Return the [x, y] coordinate for the center point of the cell that contains the specified text.  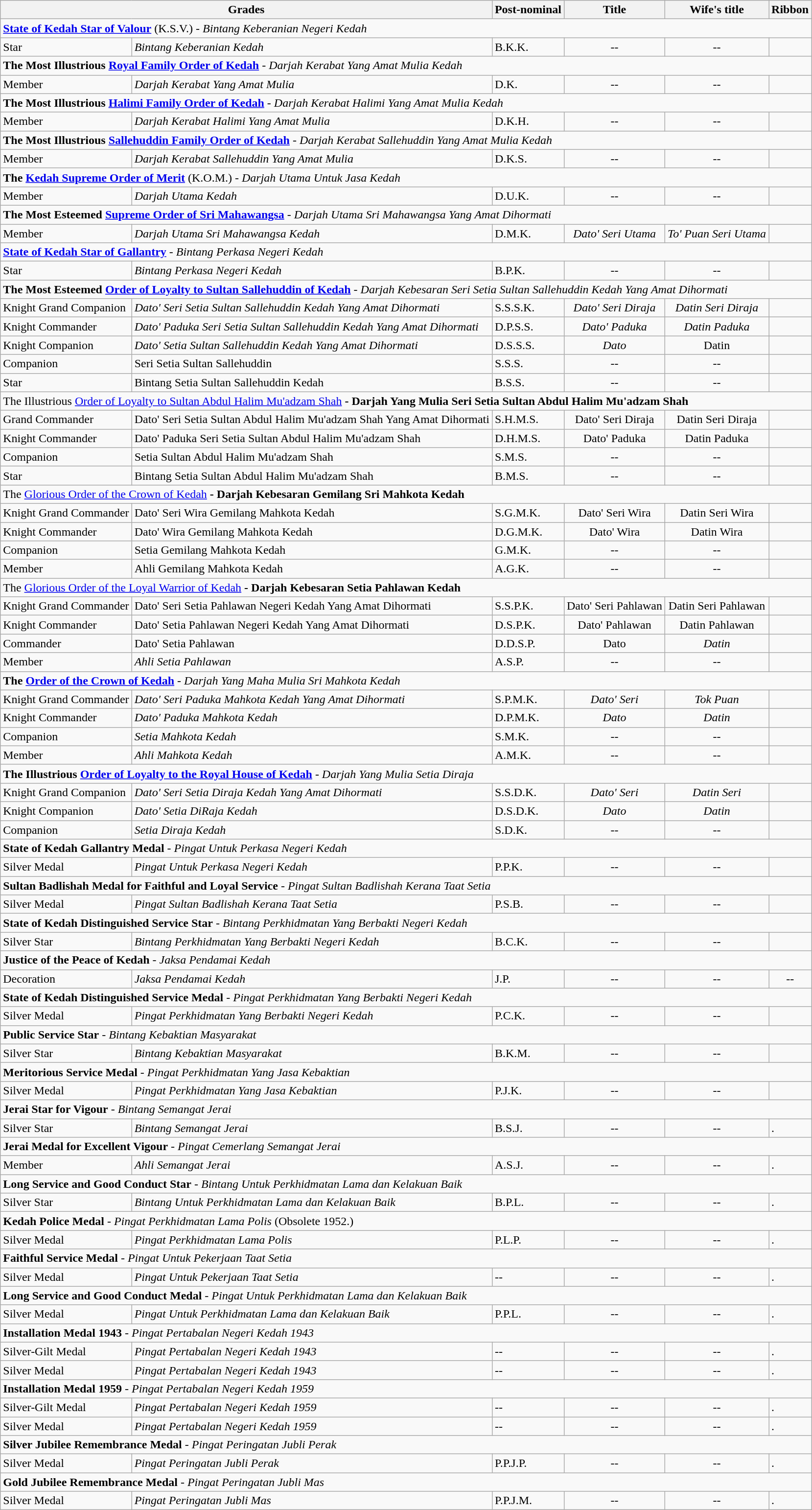
Bintang Kebaktian Masyarakat [312, 1053]
Jerai Medal for Excellent Vigour - Pingat Cemerlang Semangat Jerai [406, 1147]
State of Kedah Gallantry Medal - Pingat Untuk Perkasa Negeri Kedah [406, 849]
Setia Diraja Kedah [312, 830]
Jerai Star for Vigour - Bintang Semangat Jerai [406, 1109]
Dato' Pahlawan [614, 625]
Pingat Peringatan Jubli Mas [312, 1501]
Dato' Seri Setia Sultan Sallehuddin Kedah Yang Amat Dihormati [312, 308]
P.S.B. [528, 904]
B.S.S. [528, 382]
Installation Medal 1943 - Pingat Pertabalan Negeri Kedah 1943 [406, 1333]
Ahli Mahkota Kedah [312, 755]
The Most Illustrious Sallehuddin Family Order of Kedah - Darjah Kerabat Sallehuddin Yang Amat Mulia Kedah [406, 140]
Long Service and Good Conduct Medal - Pingat Untuk Perkhidmatan Lama dan Kelakuan Baik [406, 1296]
The Most Illustrious Royal Family Order of Kedah - Darjah Kerabat Yang Amat Mulia Kedah [406, 66]
P.P.J.M. [528, 1501]
D.P.S.S. [528, 327]
Decoration [66, 979]
Darjah Kerabat Yang Amat Mulia [312, 84]
D.G.M.K. [528, 531]
D.S.S.S. [528, 345]
Darjah Kerabat Halimi Yang Amat Mulia [312, 121]
The Illustrious Order of Loyalty to the Royal House of Kedah - Darjah Yang Mulia Setia Diraja [406, 774]
Public Service Star - Bintang Kebaktian Masyarakat [406, 1035]
A.S.J. [528, 1165]
Bintang Perkhidmatan Yang Berbakti Negeri Kedah [312, 942]
Ahli Semangat Jerai [312, 1165]
B.S.J. [528, 1128]
Kedah Police Medal - Pingat Perkhidmatan Lama Polis (Obsolete 1952.) [406, 1221]
Pingat Perkhidmatan Lama Polis [312, 1240]
The Most Esteemed Supreme Order of Sri Mahawangsa - Darjah Utama Sri Mahawangsa Yang Amat Dihormati [406, 214]
Gold Jubilee Remembrance Medal - Pingat Peringatan Jubli Mas [406, 1482]
Dato' Seri Wira [614, 513]
Darjah Kerabat Sallehuddin Yang Amat Mulia [312, 159]
Setia Gemilang Mahkota Kedah [312, 550]
P.J.K. [528, 1090]
Datin Seri Wira [717, 513]
D.P.M.K. [528, 718]
Title [614, 10]
D.U.K. [528, 196]
S.S.S. [528, 364]
B.P.L. [528, 1203]
Setia Sultan Abdul Halim Mu'adzam Shah [312, 457]
State of Kedah Distinguished Service Medal - Pingat Perkhidmatan Yang Berbakti Negeri Kedah [406, 997]
S.S.P.K. [528, 606]
D.S.D.K. [528, 811]
S.M.S. [528, 457]
B.C.K. [528, 942]
Darjah Utama Kedah [312, 196]
S.M.K. [528, 736]
S.D.K. [528, 830]
B.P.K. [528, 271]
Ribbon [790, 10]
Setia Mahkota Kedah [312, 736]
Bintang Semangat Jerai [312, 1128]
The Glorious Order of the Crown of Kedah - Darjah Kebesaran Gemilang Sri Mahkota Kedah [406, 494]
D.K.S. [528, 159]
Sultan Badlishah Medal for Faithful and Loyal Service - Pingat Sultan Badlishah Kerana Taat Setia [406, 886]
State of Kedah Star of Gallantry - Bintang Perkasa Negeri Kedah [406, 252]
P.C.K. [528, 1016]
Tok Puan [717, 699]
Jaksa Pendamai Kedah [312, 979]
Datin Seri Pahlawan [717, 606]
Bintang Untuk Perkhidmatan Lama dan Kelakuan Baik [312, 1203]
State of Kedah Star of Valour (K.S.V.) - Bintang Keberanian Negeri Kedah [406, 28]
Ahli Setia Pahlawan [312, 662]
B.K.M. [528, 1053]
Pingat Perkhidmatan Yang Berbakti Negeri Kedah [312, 1016]
Meritorious Service Medal - Pingat Perkhidmatan Yang Jasa Kebaktian [406, 1072]
Pingat Untuk Perkasa Negeri Kedah [312, 867]
P.P.K. [528, 867]
The Illustrious Order of Loyalty to Sultan Abdul Halim Mu'adzam Shah - Darjah Yang Mulia Seri Setia Sultan Abdul Halim Mu'adzam Shah [406, 401]
Post-nominal [528, 10]
Dato' Seri Pahlawan [614, 606]
Dato' Wira Gemilang Mahkota Kedah [312, 531]
D.H.M.S. [528, 438]
B.M.S. [528, 475]
Grades [247, 10]
Dato' Paduka Seri Setia Sultan Abdul Halim Mu'adzam Shah [312, 438]
Pingat Perkhidmatan Yang Jasa Kebaktian [312, 1090]
Dato' Setia Sultan Sallehuddin Kedah Yang Amat Dihormati [312, 345]
Dato' Seri Setia Pahlawan Negeri Kedah Yang Amat Dihormati [312, 606]
Pingat Sultan Badlishah Kerana Taat Setia [312, 904]
S.P.M.K. [528, 699]
The Most Esteemed Order of Loyalty to Sultan Sallehuddin of Kedah - Darjah Kebesaran Seri Setia Sultan Sallehuddin Kedah Yang Amat Dihormati [406, 289]
Dato' Seri Setia Diraja Kedah Yang Amat Dihormati [312, 792]
Pingat Untuk Perkhidmatan Lama dan Kelakuan Baik [312, 1314]
Grand Commander [66, 420]
S.H.M.S. [528, 420]
Dato' Seri Setia Sultan Abdul Halim Mu'adzam Shah Yang Amat Dihormati [312, 420]
Ahli Gemilang Mahkota Kedah [312, 569]
Bintang Perkasa Negeri Kedah [312, 271]
To' Puan Seri Utama [717, 234]
Wife's title [717, 10]
D.K.H. [528, 121]
Darjah Utama Sri Mahawangsa Kedah [312, 234]
The Glorious Order of the Loyal Warrior of Kedah - Darjah Kebesaran Setia Pahlawan Kedah [406, 588]
Dato' Seri Paduka Mahkota Kedah Yang Amat Dihormati [312, 699]
Datin Pahlawan [717, 625]
The Most Illustrious Halimi Family Order of Kedah - Darjah Kerabat Halimi Yang Amat Mulia Kedah [406, 103]
Seri Setia Sultan Sallehuddin [312, 364]
Dato' Setia Pahlawan Negeri Kedah Yang Amat Dihormati [312, 625]
Dato' Wira [614, 531]
Dato' Paduka Seri Setia Sultan Sallehuddin Kedah Yang Amat Dihormati [312, 327]
Datin Seri [717, 792]
Dato' Paduka Mahkota Kedah [312, 718]
A.M.K. [528, 755]
S.S.D.K. [528, 792]
The Kedah Supreme Order of Merit (K.O.M.) - Darjah Utama Untuk Jasa Kedah [406, 177]
Bintang Setia Sultan Abdul Halim Mu'adzam Shah [312, 475]
Dato' Seri Utama [614, 234]
P.P.J.P. [528, 1463]
S.G.M.K. [528, 513]
Justice of the Peace of Kedah - Jaksa Pendamai Kedah [406, 960]
Long Service and Good Conduct Star - Bintang Untuk Perkhidmatan Lama dan Kelakuan Baik [406, 1184]
B.K.K. [528, 47]
Dato' Seri Wira Gemilang Mahkota Kedah [312, 513]
P.P.L. [528, 1314]
Installation Medal 1959 - Pingat Pertabalan Negeri Kedah 1959 [406, 1389]
Pingat Peringatan Jubli Perak [312, 1463]
D.M.K. [528, 234]
Silver Jubilee Remembrance Medal - Pingat Peringatan Jubli Perak [406, 1445]
The Order of the Crown of Kedah - Darjah Yang Maha Mulia Sri Mahkota Kedah [406, 681]
Dato' Setia DiRaja Kedah [312, 811]
S.S.S.K. [528, 308]
Datin Wira [717, 531]
G.M.K. [528, 550]
Dato' Setia Pahlawan [312, 643]
Faithful Service Medal - Pingat Untuk Pekerjaan Taat Setia [406, 1258]
P.L.P. [528, 1240]
State of Kedah Distinguished Service Star - Bintang Perkhidmatan Yang Berbakti Negeri Kedah [406, 923]
Bintang Keberanian Kedah [312, 47]
D.S.P.K. [528, 625]
A.G.K. [528, 569]
D.K. [528, 84]
A.S.P. [528, 662]
D.D.S.P. [528, 643]
J.P. [528, 979]
Pingat Untuk Pekerjaan Taat Setia [312, 1277]
Commander [66, 643]
Bintang Setia Sultan Sallehuddin Kedah [312, 382]
